Locate the cell with the specified text and output its (x, y) center coordinate. 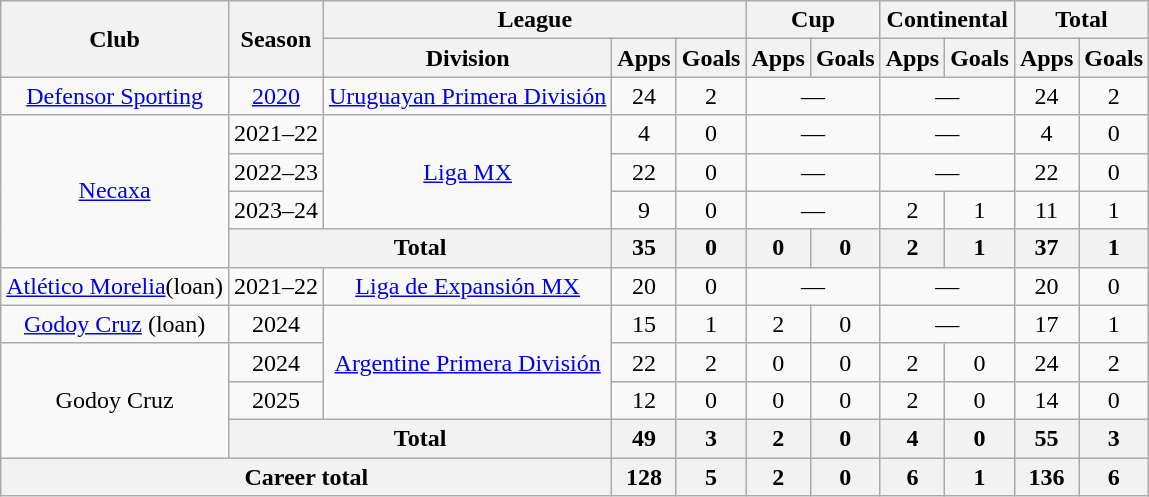
Cup (813, 20)
11 (1046, 210)
49 (644, 438)
128 (644, 477)
League (534, 20)
2023–24 (276, 210)
2020 (276, 96)
2025 (276, 400)
35 (644, 248)
Season (276, 39)
Career total (306, 477)
136 (1046, 477)
17 (1046, 324)
Liga MX (467, 172)
Defensor Sporting (115, 96)
Uruguayan Primera División (467, 96)
Godoy Cruz (loan) (115, 324)
14 (1046, 400)
Division (467, 58)
Atlético Morelia(loan) (115, 286)
Argentine Primera División (467, 362)
2022–23 (276, 172)
Continental (947, 20)
15 (644, 324)
Necaxa (115, 191)
55 (1046, 438)
37 (1046, 248)
5 (711, 477)
Liga de Expansión MX (467, 286)
Godoy Cruz (115, 400)
Club (115, 39)
9 (644, 210)
12 (644, 400)
